Pinpoint the cell where the given text exists, returning its (x, y) midpoint coordinate. 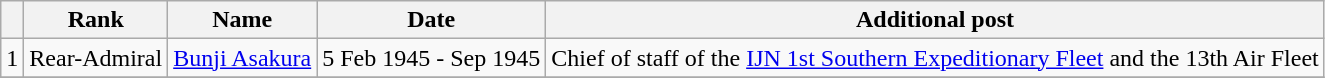
Additional post (935, 20)
Bunji Asakura (242, 58)
5 Feb 1945 - Sep 1945 (432, 58)
Chief of staff of the IJN 1st Southern Expeditionary Fleet and the 13th Air Fleet (935, 58)
1 (12, 58)
Rank (96, 20)
Rear-Admiral (96, 58)
Date (432, 20)
Name (242, 20)
